Capture the cell that displays the provided text and extract its [x, y] central coordinate. 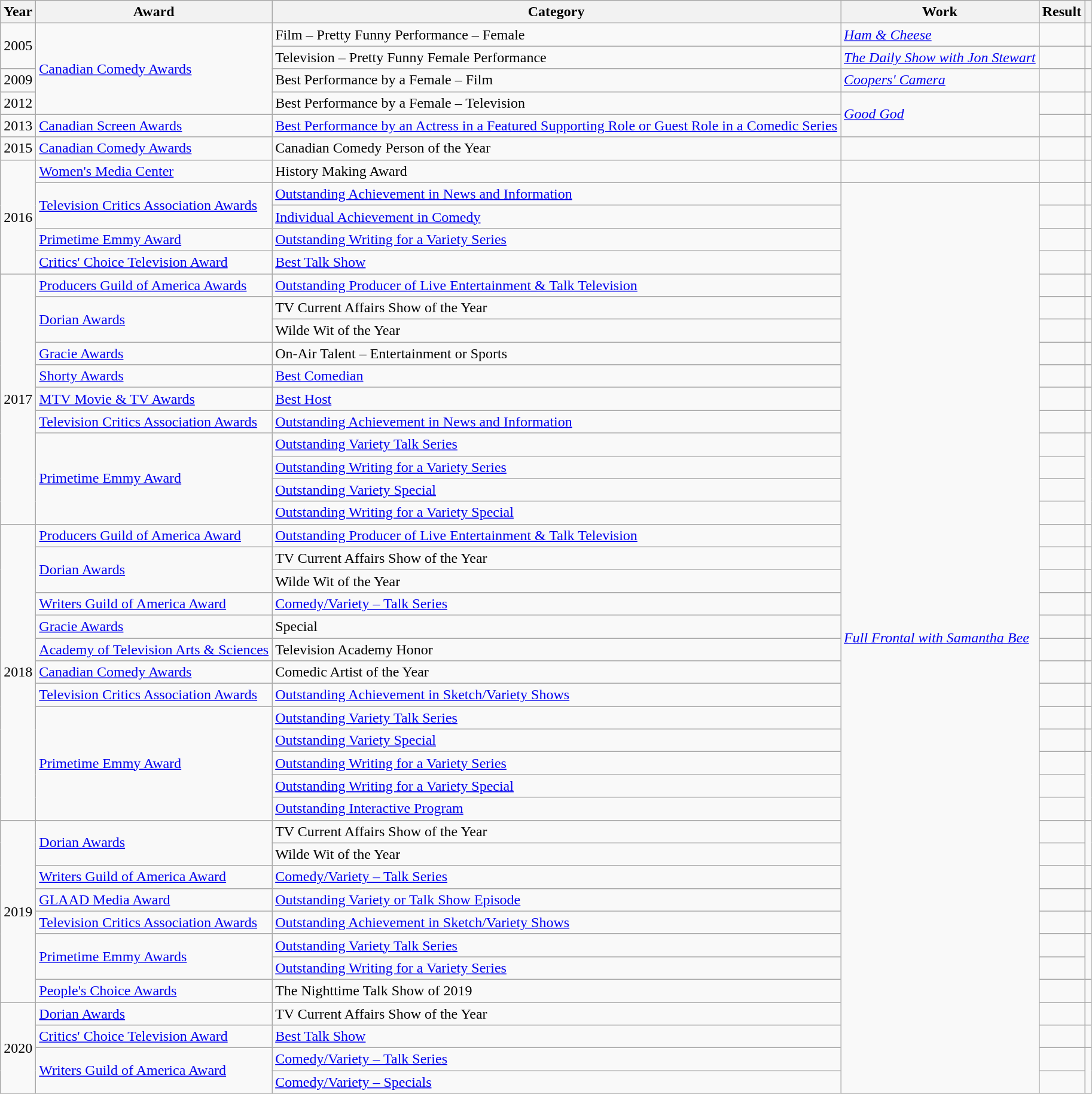
Canadian Comedy Person of the Year [556, 148]
Canadian Screen Awards [154, 126]
Best Host [556, 399]
2019 [18, 911]
Award [154, 12]
2020 [18, 1048]
Year [18, 12]
Full Frontal with Samantha Bee [940, 638]
Special [556, 626]
2017 [18, 400]
Academy of Television Arts & Sciences [154, 649]
Work [940, 12]
The Daily Show with Jon Stewart [940, 57]
2016 [18, 217]
2018 [18, 672]
People's Choice Awards [154, 991]
Result [1062, 12]
Category [556, 12]
Outstanding Variety or Talk Show Episode [556, 900]
Shorty Awards [154, 376]
Producers Guild of America Award [154, 535]
2013 [18, 126]
Comedic Artist of the Year [556, 672]
Coopers' Camera [940, 80]
The Nighttime Talk Show of 2019 [556, 991]
MTV Movie & TV Awards [154, 399]
2015 [18, 148]
Film – Pretty Funny Performance – Female [556, 35]
2009 [18, 80]
Comedy/Variety – Specials [556, 1082]
Outstanding Interactive Program [556, 809]
Television – Pretty Funny Female Performance [556, 57]
History Making Award [556, 171]
Ham & Cheese [940, 35]
Good God [940, 114]
GLAAD Media Award [154, 900]
Best Performance by a Female – Film [556, 80]
Best Comedian [556, 376]
2012 [18, 103]
Women's Media Center [154, 171]
Best Performance by a Female – Television [556, 103]
On-Air Talent – Entertainment or Sports [556, 354]
Television Academy Honor [556, 649]
Primetime Emmy Awards [154, 956]
Best Performance by an Actress in a Featured Supporting Role or Guest Role in a Comedic Series [556, 126]
Individual Achievement in Comedy [556, 217]
2005 [18, 46]
Producers Guild of America Awards [154, 285]
